Scan for the cell matching the given text and deliver its (X, Y) coordinate at center. 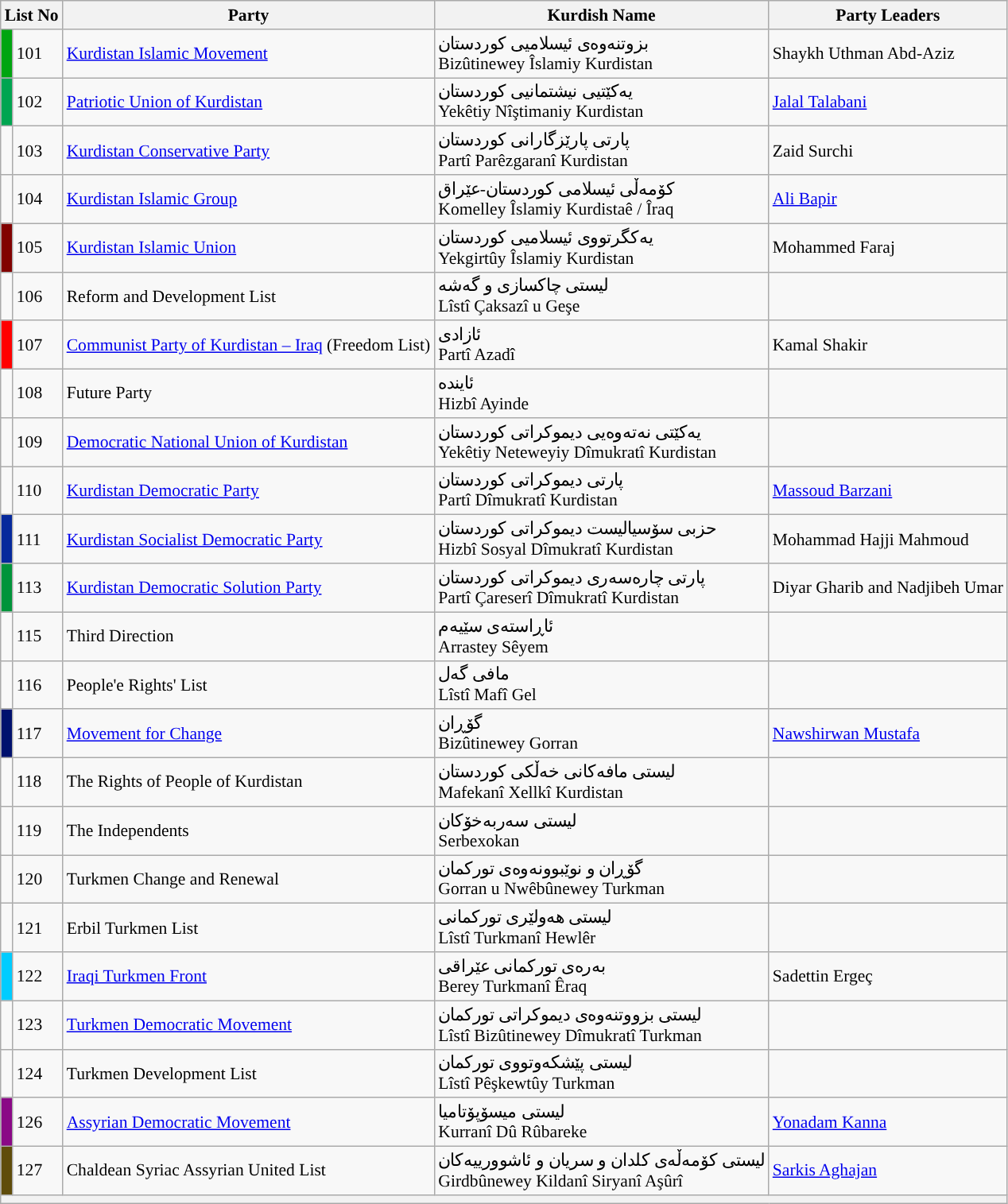
Diyar Gharib and Nadjibeh Umar (888, 588)
Kurdish Name (601, 15)
بزوتنەوەی ئیسلامیی کوردستانBizûtinewey Îslamiy Kurdistan (601, 54)
The Independents (249, 831)
Erbil Turkmen List (249, 928)
لیستی میسۆپۆتامیاKurranî Dû Rûbareke (601, 1122)
122 (38, 976)
مافی گەلLîstî Mafî Gel (601, 685)
لیستی ھەولێری تورکمانیLîstî Turkmanî Hewlêr (601, 928)
115 (38, 636)
102 (38, 102)
Party Leaders (888, 15)
Kurdistan Conservative Party (249, 151)
Massoud Barzani (888, 491)
ئاڕاستەی سێیەمArrastey Sêyem (601, 636)
ئازادیPartî Azadî (601, 345)
101 (38, 54)
105 (38, 248)
لیستی بزووتنەوەی دیموکراتی تورکمانLîstî Bizûtinewey Dîmukratî Turkman (601, 1025)
People'e Rights' List (249, 685)
Turkmen Change and Renewal (249, 879)
108 (38, 394)
Zaid Surchi (888, 151)
Kamal Shakir (888, 345)
Kurdistan Socialist Democratic Party (249, 539)
Kurdistan Democratic Party (249, 491)
Movement for Change (249, 734)
109 (38, 442)
List No (32, 15)
Kurdistan Islamic Group (249, 199)
The Rights of People of Kurdistan (249, 782)
120 (38, 879)
Party (249, 15)
113 (38, 588)
111 (38, 539)
106 (38, 296)
حزبی سۆسیالیست دیموکراتی کوردستانHizbî Sosyal Dîmukratî Kurdistan (601, 539)
لیستی چاکسازی و گەشەLîstî Çaksazî u Geşe (601, 296)
بەرەی تورکمانی عێراقیBerey Turkmanî Êraq (601, 976)
103 (38, 151)
Sadettin Ergeç (888, 976)
116 (38, 685)
Chaldean Syriac Assyrian United List (249, 1171)
گۆڕان و نوێبوونەوەی تورکمانGorran u Nwêbûnewey Turkman (601, 879)
Iraqi Turkmen Front (249, 976)
Jalal Talabani (888, 102)
Sarkis Aghajan (888, 1171)
یەکگرتووی ئیسلامیی کوردستانYekgirtûy Îslamiy Kurdistan (601, 248)
لیستی سەربەخۆکانSerbexokan (601, 831)
Turkmen Democratic Movement (249, 1025)
پارتی چارەسەری دیموکراتی کوردستان Partî Çareserî Dîmukratî Kurdistan (601, 588)
Democratic National Union of Kurdistan (249, 442)
Yonadam Kanna (888, 1122)
Assyrian Democratic Movement (249, 1122)
107 (38, 345)
Third Direction (249, 636)
پارتی پارێزگارانی کوردستانPartî Parêzgaranî Kurdistan (601, 151)
ئایندەHizbî Ayinde (601, 394)
123 (38, 1025)
Reform and Development List (249, 296)
Ali Bapir (888, 199)
Kurdistan Islamic Union (249, 248)
گۆڕانBizûtinewey Gorran (601, 734)
Kurdistan Islamic Movement (249, 54)
Mohammed Faraj (888, 248)
یەکێتی نەتەوەیی دیموکراتی کوردستان Yekêtiy Neteweyiy Dîmukratî Kurdistan (601, 442)
Kurdistan Democratic Solution Party (249, 588)
127 (38, 1171)
Communist Party of Kurdistan – Iraq (Freedom List) (249, 345)
Nawshirwan Mustafa (888, 734)
Turkmen Development List (249, 1073)
126 (38, 1122)
110 (38, 491)
یەکێتیی نیشتمانیی کوردستانYekêtiy Nîştimaniy Kurdistan (601, 102)
لیستی کۆمەڵەی کلدان و سریان و ئاشوورییەکانGirdbûnewey Kildanî Siryanî Aşûrî (601, 1171)
121 (38, 928)
لیستی مافەکانی خەڵکی کوردستانMafekanî Xellkî Kurdistan (601, 782)
Mohammad Hajji Mahmoud (888, 539)
Shaykh Uthman Abd-Aziz (888, 54)
پارتی دیموکراتی کوردستانPartî Dîmukratî Kurdistan (601, 491)
لیستی پێشکەوتووی تورکمانLîstî Pêşkewtûy Turkman (601, 1073)
Patriotic Union of Kurdistan (249, 102)
117 (38, 734)
104 (38, 199)
Future Party (249, 394)
124 (38, 1073)
119 (38, 831)
کۆمەڵی ئیسلامی کوردستان-عێراقKomelley Îslamiy Kurdistaê / Îraq (601, 199)
118 (38, 782)
